Provide the [x, y] coordinate of the cell's center where the given text is located.  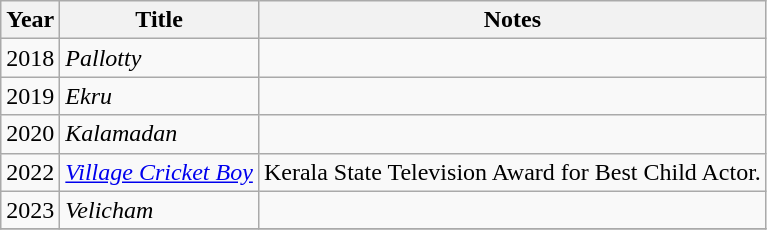
2023 [30, 210]
Velicham [160, 210]
2019 [30, 96]
Kerala State Television Award for Best Child Actor. [512, 172]
2018 [30, 58]
2020 [30, 134]
Notes [512, 20]
Title [160, 20]
Year [30, 20]
Kalamadan [160, 134]
Pallotty [160, 58]
Ekru [160, 96]
Village Cricket Boy [160, 172]
2022 [30, 172]
